Capture the cell that displays the provided text and extract its [x, y] central coordinate. 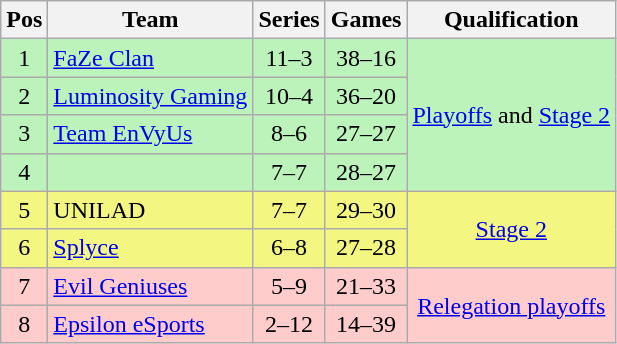
10–4 [289, 96]
FaZe Clan [150, 58]
2 [24, 96]
14–39 [366, 324]
27–28 [366, 248]
Team EnVyUs [150, 134]
8–6 [289, 134]
Games [366, 20]
27–27 [366, 134]
5 [24, 210]
Pos [24, 20]
3 [24, 134]
Epsilon eSports [150, 324]
Splyce [150, 248]
Playoffs and Stage 2 [512, 115]
21–33 [366, 286]
Series [289, 20]
Team [150, 20]
29–30 [366, 210]
UNILAD [150, 210]
Relegation playoffs [512, 305]
36–20 [366, 96]
4 [24, 172]
38–16 [366, 58]
2–12 [289, 324]
Stage 2 [512, 229]
8 [24, 324]
Qualification [512, 20]
28–27 [366, 172]
Luminosity Gaming [150, 96]
1 [24, 58]
5–9 [289, 286]
7 [24, 286]
6–8 [289, 248]
11–3 [289, 58]
Evil Geniuses [150, 286]
6 [24, 248]
